For the text-containing cell, return its midpoint in [X, Y] coordinate format. 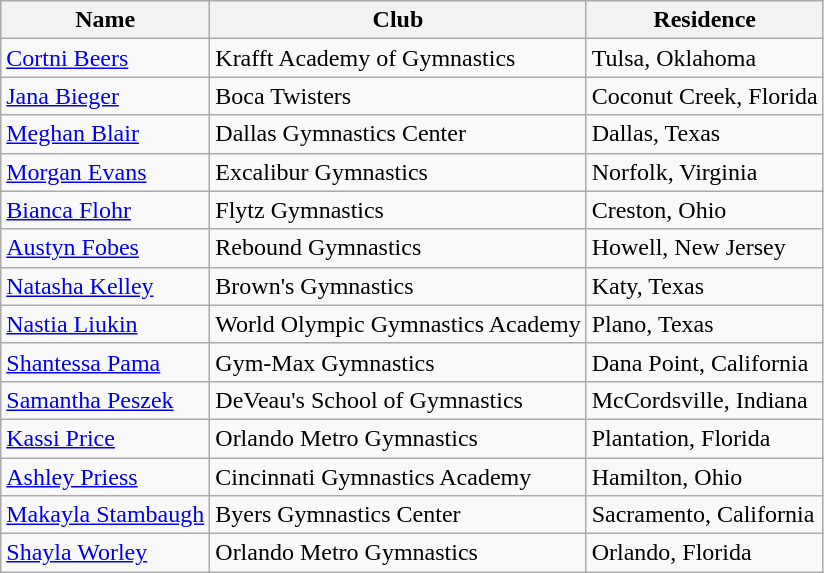
Flytz Gymnastics [398, 210]
World Olympic Gymnastics Academy [398, 324]
Plano, Texas [704, 324]
Shayla Worley [106, 553]
Cincinnati Gymnastics Academy [398, 477]
Creston, Ohio [704, 210]
Club [398, 20]
Katy, Texas [704, 286]
Kassi Price [106, 438]
Byers Gymnastics Center [398, 515]
Makayla Stambaugh [106, 515]
Samantha Peszek [106, 400]
Tulsa, Oklahoma [704, 58]
Sacramento, California [704, 515]
Krafft Academy of Gymnastics [398, 58]
Dallas Gymnastics Center [398, 134]
Gym-Max Gymnastics [398, 362]
Excalibur Gymnastics [398, 172]
Name [106, 20]
Natasha Kelley [106, 286]
Jana Bieger [106, 96]
Cortni Beers [106, 58]
Howell, New Jersey [704, 248]
Coconut Creek, Florida [704, 96]
Boca Twisters [398, 96]
Rebound Gymnastics [398, 248]
Hamilton, Ohio [704, 477]
Plantation, Florida [704, 438]
Brown's Gymnastics [398, 286]
Orlando, Florida [704, 553]
Meghan Blair [106, 134]
Residence [704, 20]
McCordsville, Indiana [704, 400]
Dallas, Texas [704, 134]
Dana Point, California [704, 362]
Shantessa Pama [106, 362]
Austyn Fobes [106, 248]
Nastia Liukin [106, 324]
DeVeau's School of Gymnastics [398, 400]
Bianca Flohr [106, 210]
Morgan Evans [106, 172]
Norfolk, Virginia [704, 172]
Ashley Priess [106, 477]
